Search for the cell housing the specified text and yield its (x, y) center coordinate. 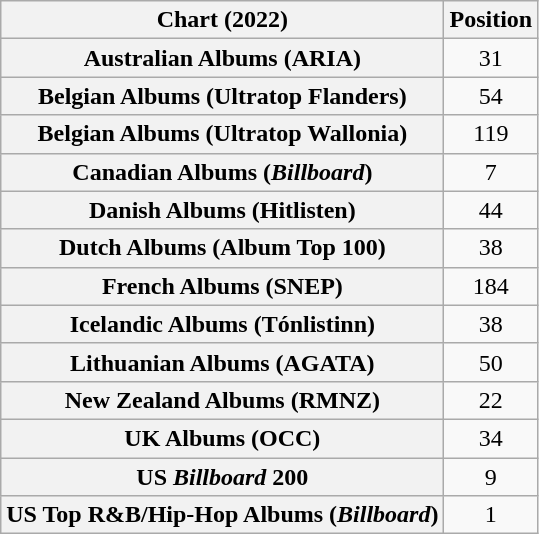
Belgian Albums (Ultratop Flanders) (222, 96)
UK Albums (OCC) (222, 438)
31 (491, 58)
34 (491, 438)
Lithuanian Albums (AGATA) (222, 362)
Belgian Albums (Ultratop Wallonia) (222, 134)
Chart (2022) (222, 20)
French Albums (SNEP) (222, 286)
US Billboard 200 (222, 477)
Dutch Albums (Album Top 100) (222, 248)
50 (491, 362)
1 (491, 515)
9 (491, 477)
54 (491, 96)
44 (491, 210)
Canadian Albums (Billboard) (222, 172)
Icelandic Albums (Tónlistinn) (222, 324)
New Zealand Albums (RMNZ) (222, 400)
US Top R&B/Hip-Hop Albums (Billboard) (222, 515)
184 (491, 286)
Position (491, 20)
22 (491, 400)
Danish Albums (Hitlisten) (222, 210)
7 (491, 172)
119 (491, 134)
Australian Albums (ARIA) (222, 58)
